Scan for the cell matching the given text and deliver its [X, Y] coordinate at center. 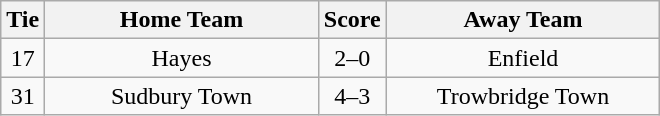
Hayes [182, 58]
Away Team [523, 20]
Score [352, 20]
Tie [23, 20]
Enfield [523, 58]
2–0 [352, 58]
Sudbury Town [182, 96]
17 [23, 58]
4–3 [352, 96]
31 [23, 96]
Trowbridge Town [523, 96]
Home Team [182, 20]
